Identify which cell holds the provided text, then report its (X, Y) central coordinate. 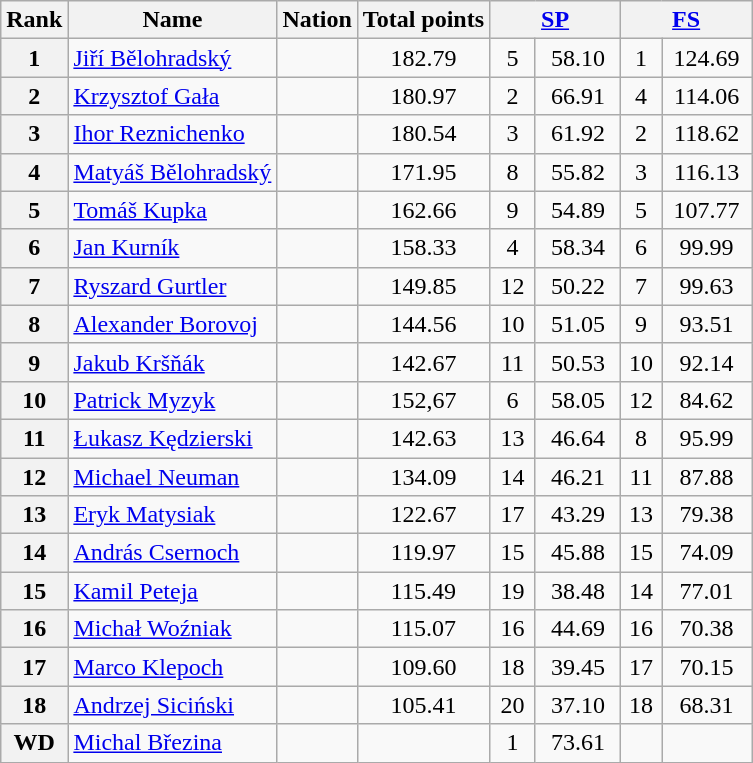
70.15 (707, 667)
51.05 (578, 324)
50.22 (578, 286)
124.69 (707, 58)
122.67 (423, 515)
66.91 (578, 96)
115.07 (423, 629)
182.79 (423, 58)
152,67 (423, 400)
55.82 (578, 172)
WD (34, 743)
54.89 (578, 210)
68.31 (707, 705)
70.38 (707, 629)
50.53 (578, 362)
SP (556, 20)
Marco Klepoch (172, 667)
Total points (423, 20)
92.14 (707, 362)
118.62 (707, 134)
43.29 (578, 515)
45.88 (578, 553)
142.63 (423, 438)
171.95 (423, 172)
Kamil Peteja (172, 591)
46.64 (578, 438)
119.97 (423, 553)
FS (686, 20)
93.51 (707, 324)
99.99 (707, 248)
107.77 (707, 210)
Krzysztof Gała (172, 96)
79.38 (707, 515)
Jiří Bělohradský (172, 58)
46.21 (578, 477)
115.49 (423, 591)
114.06 (707, 96)
61.92 (578, 134)
37.10 (578, 705)
Tomáš Kupka (172, 210)
Michał Woźniak (172, 629)
Eryk Matysiak (172, 515)
Rank (34, 20)
116.13 (707, 172)
44.69 (578, 629)
Matyáš Bělohradský (172, 172)
95.99 (707, 438)
Andrzej Siciński (172, 705)
180.97 (423, 96)
20 (513, 705)
77.01 (707, 591)
158.33 (423, 248)
Patrick Myzyk (172, 400)
Ihor Reznichenko (172, 134)
144.56 (423, 324)
András Csernoch (172, 553)
105.41 (423, 705)
39.45 (578, 667)
Michael Neuman (172, 477)
73.61 (578, 743)
109.60 (423, 667)
58.10 (578, 58)
134.09 (423, 477)
38.48 (578, 591)
149.85 (423, 286)
Name (172, 20)
99.63 (707, 286)
Michal Březina (172, 743)
142.67 (423, 362)
Jan Kurník (172, 248)
Jakub Kršňák (172, 362)
84.62 (707, 400)
58.34 (578, 248)
Ryszard Gurtler (172, 286)
162.66 (423, 210)
Nation (317, 20)
Łukasz Kędzierski (172, 438)
58.05 (578, 400)
19 (513, 591)
180.54 (423, 134)
Alexander Borovoj (172, 324)
87.88 (707, 477)
74.09 (707, 553)
